Determine the (X, Y) coordinate at the center of the cell enclosing the given text.  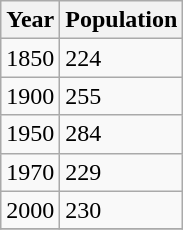
229 (122, 172)
284 (122, 134)
2000 (30, 210)
Year (30, 20)
1850 (30, 58)
224 (122, 58)
230 (122, 210)
255 (122, 96)
1900 (30, 96)
1950 (30, 134)
Population (122, 20)
1970 (30, 172)
